Extract the [X, Y] coordinate from the center of the cell holding the provided text.  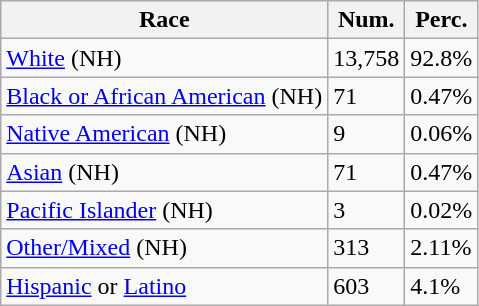
Hispanic or Latino [164, 286]
0.02% [442, 210]
4.1% [442, 286]
Pacific Islander (NH) [164, 210]
Num. [366, 20]
Native American (NH) [164, 134]
Asian (NH) [164, 172]
Perc. [442, 20]
2.11% [442, 248]
603 [366, 286]
0.06% [442, 134]
92.8% [442, 58]
Other/Mixed (NH) [164, 248]
White (NH) [164, 58]
Black or African American (NH) [164, 96]
313 [366, 248]
Race [164, 20]
13,758 [366, 58]
3 [366, 210]
9 [366, 134]
